Return the [X, Y] coordinate for the center point of the cell that contains the specified text.  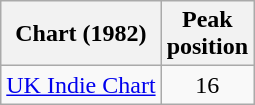
Chart (1982) [81, 34]
UK Indie Chart [81, 85]
Peakposition [207, 34]
16 [207, 85]
